Identify which cell holds the provided text, then report its (x, y) central coordinate. 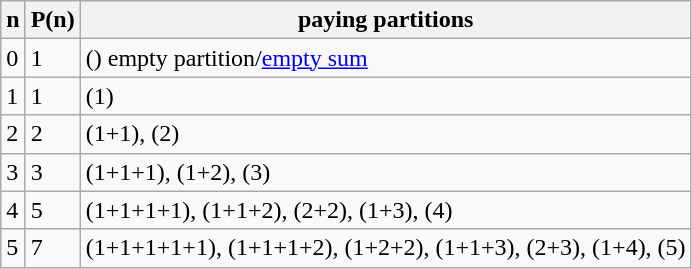
0 (13, 58)
(1) (386, 96)
n (13, 20)
4 (13, 210)
7 (52, 248)
(1+1+1), (1+2), (3) (386, 172)
(1+1+1+1), (1+1+2), (2+2), (1+3), (4) (386, 210)
(1+1+1+1+1), (1+1+1+2), (1+2+2), (1+1+3), (2+3), (1+4), (5) (386, 248)
paying partitions (386, 20)
P(n) (52, 20)
() empty partition/empty sum (386, 58)
(1+1), (2) (386, 134)
